Search for the cell housing the specified text and yield its [x, y] center coordinate. 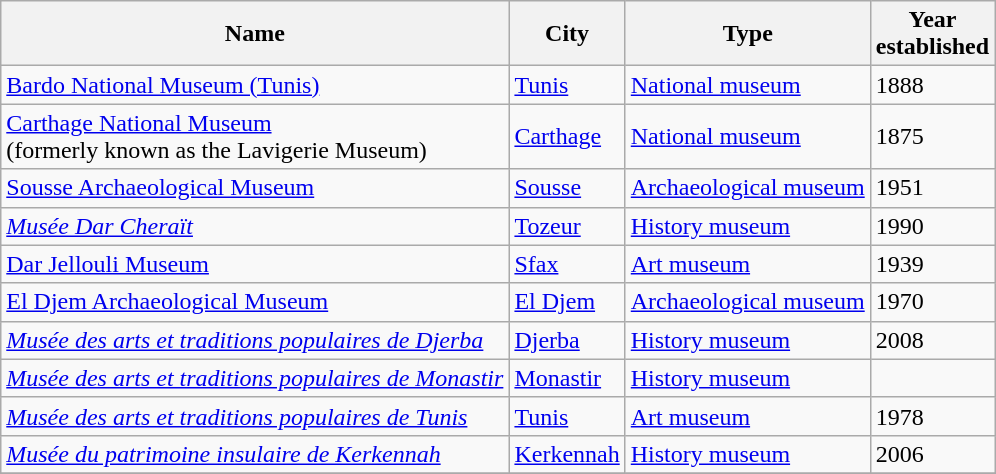
City [567, 34]
Monastir [567, 378]
1951 [932, 188]
Musée du patrimoine insulaire de Kerkennah [255, 454]
1990 [932, 226]
Sousse [567, 188]
Kerkennah [567, 454]
1888 [932, 85]
1970 [932, 302]
1939 [932, 264]
El Djem Archaeological Museum [255, 302]
Musée des arts et traditions populaires de Monastir [255, 378]
Dar Jellouli Museum [255, 264]
2006 [932, 454]
Bardo National Museum (Tunis) [255, 85]
Sousse Archaeological Museum [255, 188]
1978 [932, 416]
Tozeur [567, 226]
Sfax [567, 264]
1875 [932, 136]
Name [255, 34]
Djerba [567, 340]
Musée des arts et traditions populaires de Djerba [255, 340]
Type [748, 34]
2008 [932, 340]
Musée des arts et traditions populaires de Tunis [255, 416]
Carthage [567, 136]
Year established [932, 34]
Carthage National Museum(formerly known as the Lavigerie Museum) [255, 136]
Musée Dar Cheraït [255, 226]
El Djem [567, 302]
